Find where the given text appears and provide that cell's center as (x, y) coordinate. 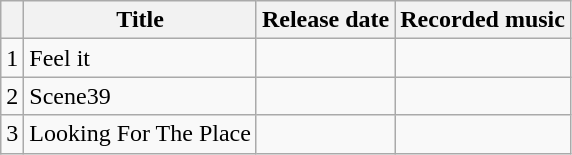
Title (140, 20)
2 (12, 96)
Release date (325, 20)
3 (12, 134)
Scene39 (140, 96)
Recorded music (483, 20)
Feel it (140, 58)
Looking For The Place (140, 134)
1 (12, 58)
